Identify which cell holds the provided text, then report its [x, y] central coordinate. 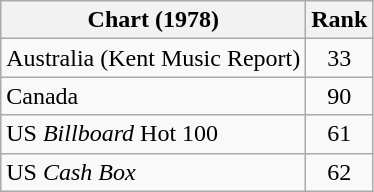
Chart (1978) [154, 20]
US Cash Box [154, 172]
90 [340, 96]
62 [340, 172]
Rank [340, 20]
US Billboard Hot 100 [154, 134]
Australia (Kent Music Report) [154, 58]
61 [340, 134]
Canada [154, 96]
33 [340, 58]
